Find where the given text appears and provide that cell's center as (x, y) coordinate. 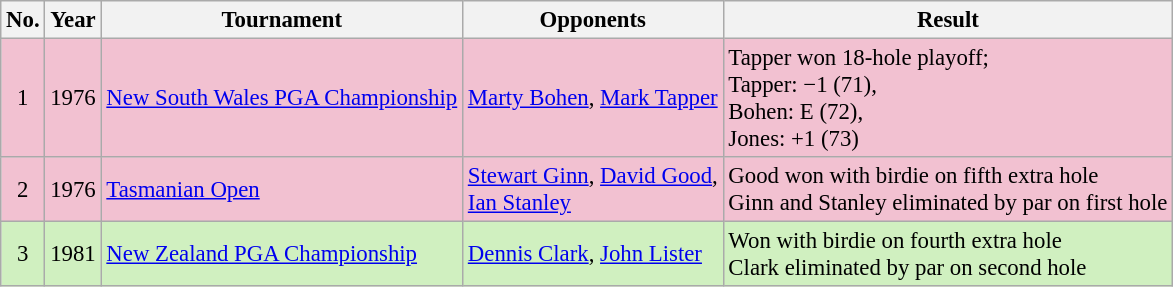
Opponents (594, 20)
New South Wales PGA Championship (282, 98)
Tasmanian Open (282, 190)
No. (23, 20)
Won with birdie on fourth extra holeClark eliminated by par on second hole (948, 254)
Stewart Ginn, David Good, Ian Stanley (594, 190)
Year (73, 20)
Marty Bohen, Mark Tapper (594, 98)
Dennis Clark, John Lister (594, 254)
3 (23, 254)
1981 (73, 254)
Tapper won 18-hole playoff;Tapper: −1 (71),Bohen: E (72),Jones: +1 (73) (948, 98)
New Zealand PGA Championship (282, 254)
2 (23, 190)
Good won with birdie on fifth extra holeGinn and Stanley eliminated by par on first hole (948, 190)
Result (948, 20)
Tournament (282, 20)
1 (23, 98)
